Determine the (x, y) coordinate at the center of the cell enclosing the given text.  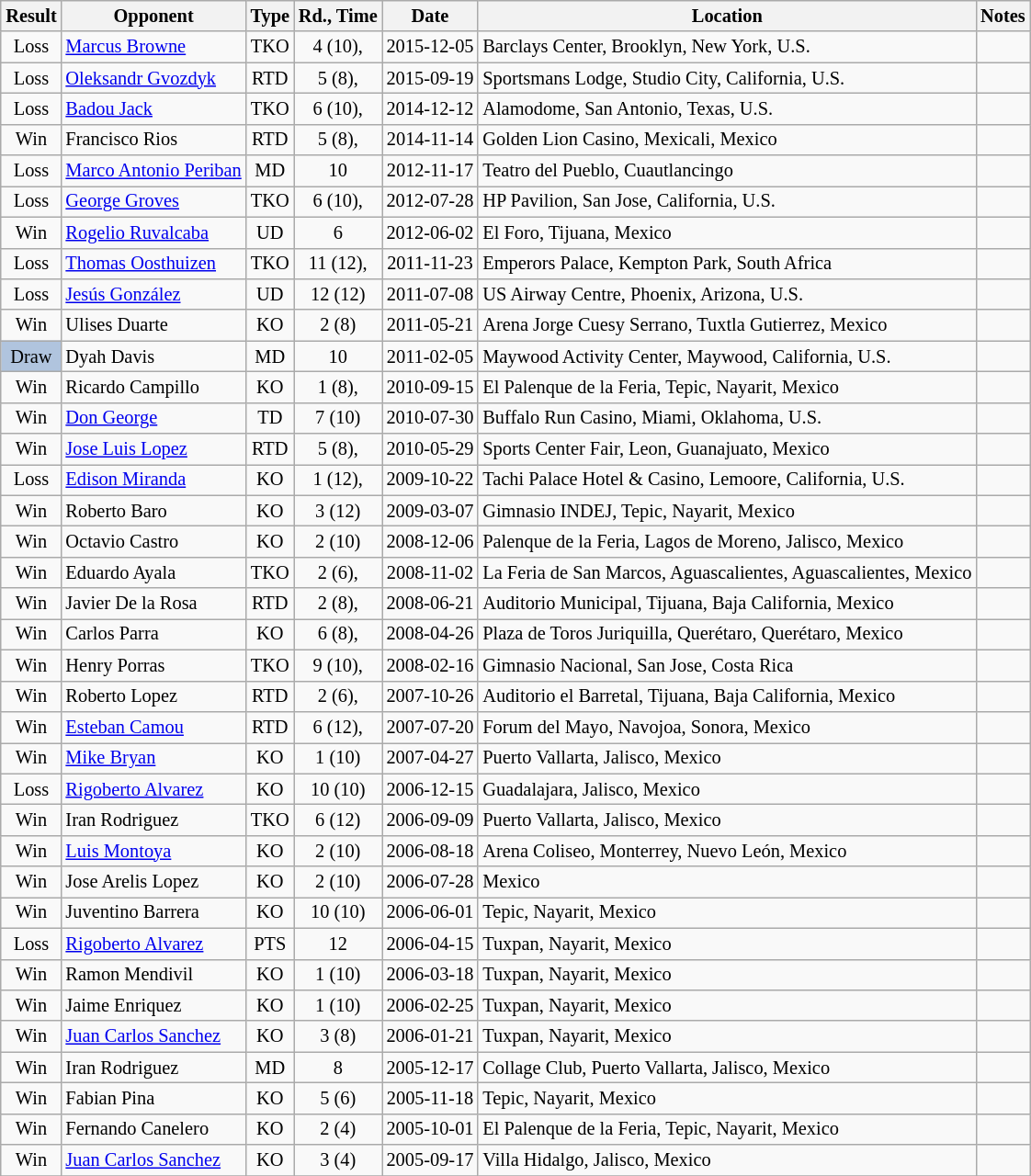
2008-12-06 (430, 542)
3 (12) (338, 511)
Henry Porras (154, 666)
2015-12-05 (430, 47)
Octavio Castro (154, 542)
3 (4) (338, 1160)
2 (8) (338, 325)
Sports Center Fair, Leon, Guanajuato, Mexico (727, 449)
12 (338, 944)
2014-11-14 (430, 140)
Forum del Mayo, Navojoa, Sonora, Mexico (727, 728)
Auditorio Municipal, Tijuana, Baja California, Mexico (727, 604)
George Groves (154, 202)
2007-07-20 (430, 728)
Emperors Palace, Kempton Park, South Africa (727, 264)
Buffalo Run Casino, Miami, Oklahoma, U.S. (727, 418)
Francisco Rios (154, 140)
Esteban Camou (154, 728)
2005-09-17 (430, 1160)
2006-09-09 (430, 820)
Alamodome, San Antonio, Texas, U.S. (727, 109)
Arena Coliseo, Monterrey, Nuevo León, Mexico (727, 851)
2012-11-17 (430, 171)
9 (10), (338, 666)
2006-03-18 (430, 975)
Oleksandr Gvozdyk (154, 78)
4 (10), (338, 47)
6 (12) (338, 820)
Dyah Davis (154, 356)
Type (270, 17)
Ulises Duarte (154, 325)
2009-03-07 (430, 511)
5 (6) (338, 1099)
Opponent (154, 17)
2005-10-01 (430, 1129)
Teatro del Pueblo, Cuautlancingo (727, 171)
Jose Arelis Lopez (154, 882)
2006-01-21 (430, 1036)
Villa Hidalgo, Jalisco, Mexico (727, 1160)
Luis Montoya (154, 851)
Sportsmans Lodge, Studio City, California, U.S. (727, 78)
Thomas Oosthuizen (154, 264)
2015-09-19 (430, 78)
Mike Bryan (154, 758)
2011-07-08 (430, 295)
Result (31, 17)
Draw (31, 356)
6 (8), (338, 635)
Location (727, 17)
Marco Antonio Periban (154, 171)
2 (4) (338, 1129)
La Feria de San Marcos, Aguascalientes, Aguascalientes, Mexico (727, 573)
Don George (154, 418)
Juventino Barrera (154, 913)
2 (8), (338, 604)
Ricardo Campillo (154, 388)
Collage Club, Puerto Vallarta, Jalisco, Mexico (727, 1068)
US Airway Centre, Phoenix, Arizona, U.S. (727, 295)
2008-04-26 (430, 635)
Carlos Parra (154, 635)
2008-06-21 (430, 604)
Maywood Activity Center, Maywood, California, U.S. (727, 356)
2006-04-15 (430, 944)
1 (8), (338, 388)
12 (12) (338, 295)
El Foro, Tijuana, Mexico (727, 232)
11 (12), (338, 264)
2007-10-26 (430, 696)
2006-02-25 (430, 1006)
Jaime Enriquez (154, 1006)
Guadalajara, Jalisco, Mexico (727, 789)
3 (8) (338, 1036)
Edison Miranda (154, 481)
Tachi Palace Hotel & Casino, Lemoore, California, U.S. (727, 481)
2011-02-05 (430, 356)
2010-09-15 (430, 388)
Palenque de la Feria, Lagos de Moreno, Jalisco, Mexico (727, 542)
Fernando Canelero (154, 1129)
Notes (1003, 17)
Gimnasio Nacional, San Jose, Costa Rica (727, 666)
2005-12-17 (430, 1068)
8 (338, 1068)
2014-12-12 (430, 109)
PTS (270, 944)
2008-11-02 (430, 573)
Roberto Lopez (154, 696)
2008-02-16 (430, 666)
2011-11-23 (430, 264)
Auditorio el Barretal, Tijuana, Baja California, Mexico (727, 696)
2012-07-28 (430, 202)
2009-10-22 (430, 481)
2006-08-18 (430, 851)
Arena Jorge Cuesy Serrano, Tuxtla Gutierrez, Mexico (727, 325)
Plaza de Toros Juriquilla, Querétaro, Querétaro, Mexico (727, 635)
Gimnasio INDEJ, Tepic, Nayarit, Mexico (727, 511)
Javier De la Rosa (154, 604)
2006-06-01 (430, 913)
HP Pavilion, San Jose, California, U.S. (727, 202)
Date (430, 17)
7 (10) (338, 418)
Ramon Mendivil (154, 975)
Badou Jack (154, 109)
2010-05-29 (430, 449)
TD (270, 418)
2006-12-15 (430, 789)
Jesús González (154, 295)
2006-07-28 (430, 882)
Rogelio Ruvalcaba (154, 232)
6 (338, 232)
2011-05-21 (430, 325)
Fabian Pina (154, 1099)
2007-04-27 (430, 758)
Rd., Time (338, 17)
Barclays Center, Brooklyn, New York, U.S. (727, 47)
2010-07-30 (430, 418)
Marcus Browne (154, 47)
6 (12), (338, 728)
2005-11-18 (430, 1099)
Roberto Baro (154, 511)
Golden Lion Casino, Mexicali, Mexico (727, 140)
1 (12), (338, 481)
2012-06-02 (430, 232)
Eduardo Ayala (154, 573)
Mexico (727, 882)
Jose Luis Lopez (154, 449)
